From the cell containing the given text, extract its center point as (x, y) coordinate. 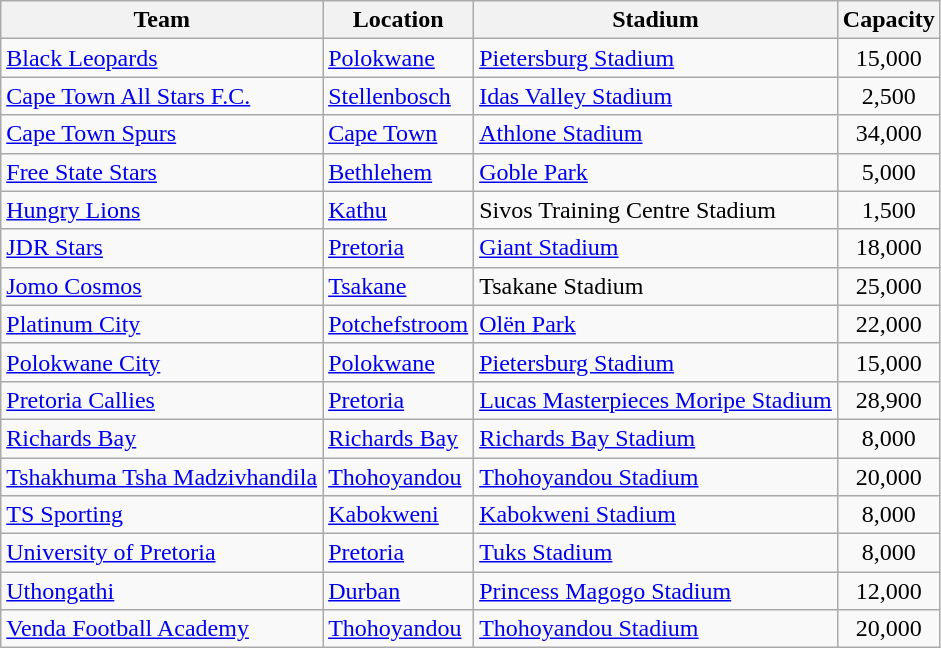
Cape Town Spurs (162, 134)
Platinum City (162, 324)
5,000 (888, 172)
Lucas Masterpieces Moripe Stadium (656, 400)
Hungry Lions (162, 210)
Location (398, 20)
Jomo Cosmos (162, 286)
2,500 (888, 96)
Idas Valley Stadium (656, 96)
Stellenbosch (398, 96)
Princess Magogo Stadium (656, 591)
Free State Stars (162, 172)
University of Pretoria (162, 553)
Athlone Stadium (656, 134)
Richards Bay Stadium (656, 438)
Kabokweni (398, 515)
Kathu (398, 210)
Tsakane (398, 286)
Potchefstroom (398, 324)
Kabokweni Stadium (656, 515)
Tuks Stadium (656, 553)
34,000 (888, 134)
Bethlehem (398, 172)
Venda Football Academy (162, 629)
Tshakhuma Tsha Madzivhandila (162, 477)
18,000 (888, 248)
Capacity (888, 20)
Durban (398, 591)
JDR Stars (162, 248)
Uthongathi (162, 591)
Olën Park (656, 324)
Cape Town All Stars F.C. (162, 96)
TS Sporting (162, 515)
25,000 (888, 286)
Sivos Training Centre Stadium (656, 210)
Goble Park (656, 172)
22,000 (888, 324)
Tsakane Stadium (656, 286)
Black Leopards (162, 58)
Cape Town (398, 134)
Pretoria Callies (162, 400)
12,000 (888, 591)
1,500 (888, 210)
Polokwane City (162, 362)
Team (162, 20)
Giant Stadium (656, 248)
Stadium (656, 20)
28,900 (888, 400)
